Capture the cell that displays the provided text and extract its [x, y] central coordinate. 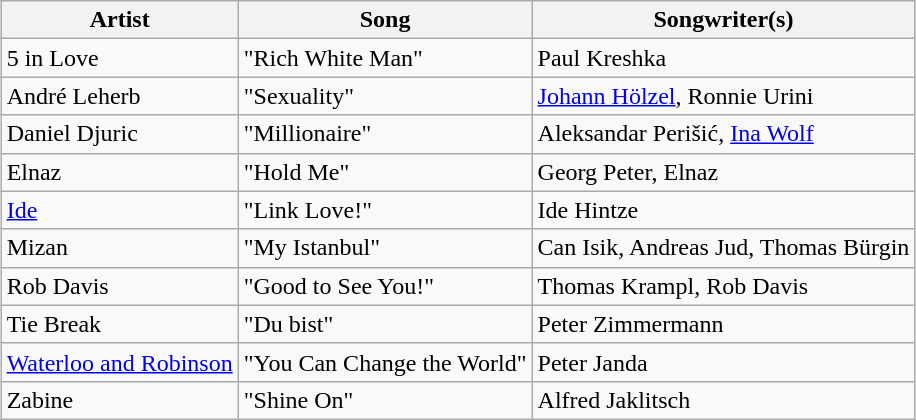
Artist [120, 20]
"Rich White Man" [385, 58]
Rob Davis [120, 286]
Ide [120, 210]
Mizan [120, 248]
"Millionaire" [385, 134]
5 in Love [120, 58]
Aleksandar Perišić, Ina Wolf [724, 134]
"My Istanbul" [385, 248]
Daniel Djuric [120, 134]
"Link Love!" [385, 210]
"Shine On" [385, 400]
Alfred Jaklitsch [724, 400]
André Leherb [120, 96]
Georg Peter, Elnaz [724, 172]
Thomas Krampl, Rob Davis [724, 286]
Peter Janda [724, 362]
Songwriter(s) [724, 20]
Johann Hölzel, Ronnie Urini [724, 96]
Elnaz [120, 172]
"Hold Me" [385, 172]
Paul Kreshka [724, 58]
"Good to See You!" [385, 286]
Zabine [120, 400]
"Sexuality" [385, 96]
Waterloo and Robinson [120, 362]
"Du bist" [385, 324]
Ide Hintze [724, 210]
Can Isik, Andreas Jud, Thomas Bürgin [724, 248]
Peter Zimmermann [724, 324]
Tie Break [120, 324]
"You Can Change the World" [385, 362]
Song [385, 20]
